Output the (x, y) coordinate of the center of the cell containing the given text.  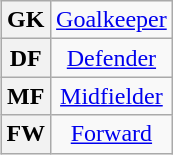
Defender (112, 58)
Forward (112, 134)
FW (26, 134)
Goalkeeper (112, 20)
GK (26, 20)
MF (26, 96)
Midfielder (112, 96)
DF (26, 58)
